From the cell containing the given text, extract its center point as (x, y) coordinate. 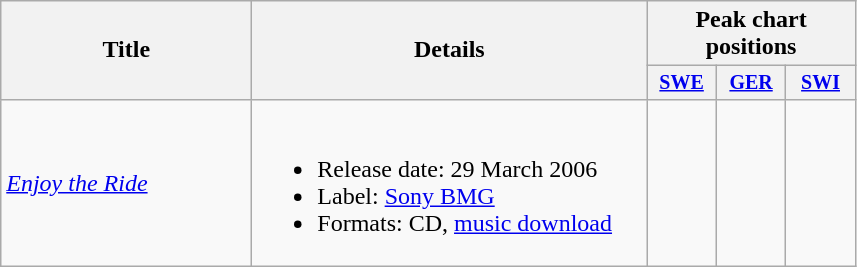
Title (126, 50)
Release date: 29 March 2006Label: Sony BMGFormats: CD, music download (450, 182)
Details (450, 50)
SWE (682, 82)
GER (750, 82)
Enjoy the Ride (126, 182)
Peak chartpositions (751, 34)
SWI (820, 82)
